Pinpoint the cell where the given text exists, returning its [x, y] midpoint coordinate. 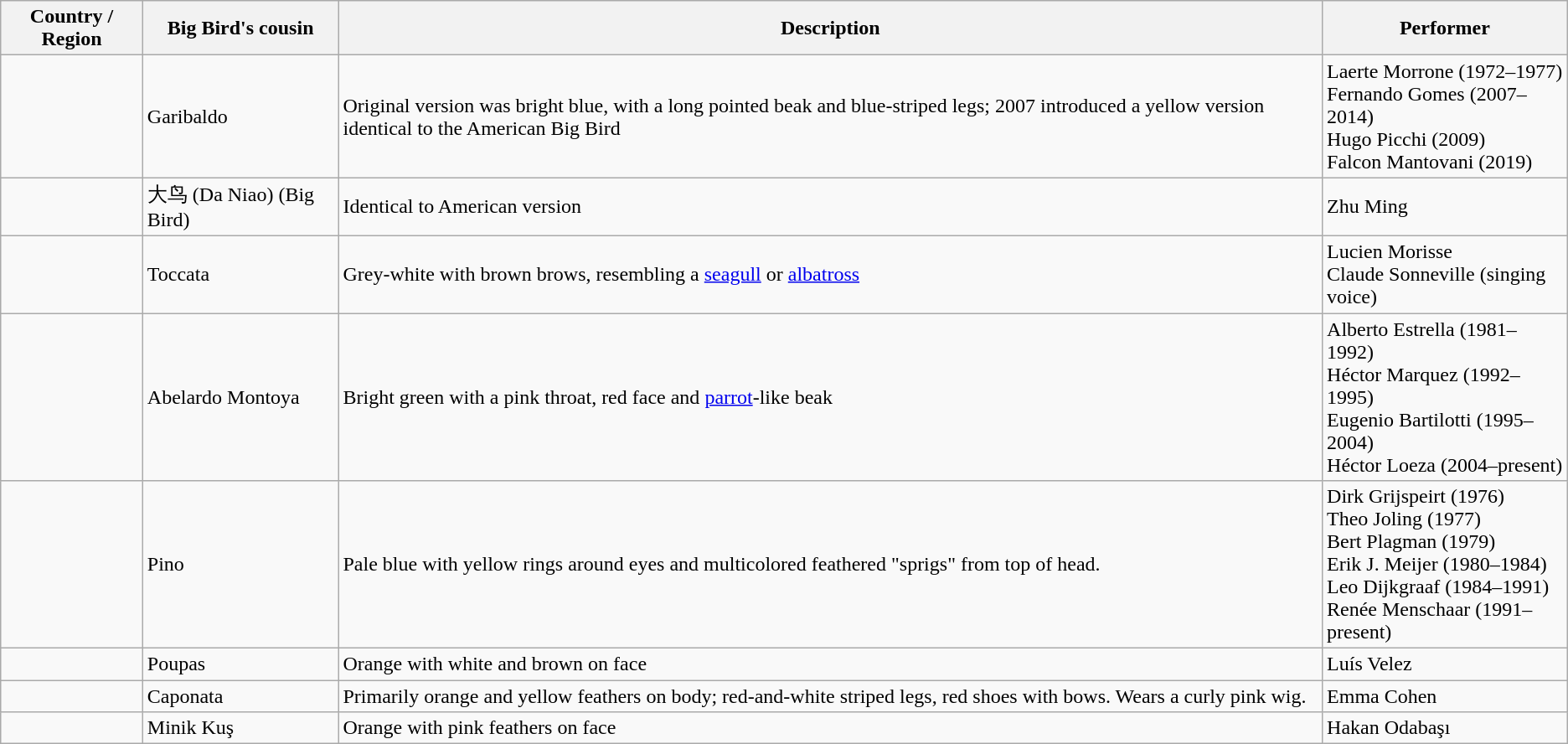
Abelardo Montoya [240, 397]
Dirk Grijspeirt (1976)Theo Joling (1977)Bert Plagman (1979)Erik J. Meijer (1980–1984)Leo Dijkgraaf (1984–1991)Renée Menschaar (1991–present) [1446, 565]
Toccata [240, 274]
Caponata [240, 696]
Country / Region [72, 28]
Hakan Odabaşı [1446, 728]
Pale blue with yellow rings around eyes and multicolored feathered "sprigs" from top of head. [831, 565]
Minik Kuş [240, 728]
Laerte Morrone (1972–1977)Fernando Gomes (2007–2014)Hugo Picchi (2009)Falcon Mantovani (2019) [1446, 116]
Lucien MorisseClaude Sonneville (singing voice) [1446, 274]
Alberto Estrella (1981–1992)Héctor Marquez (1992–1995)Eugenio Bartilotti (1995–2004)Héctor Loeza (2004–present) [1446, 397]
Garibaldo [240, 116]
Performer [1446, 28]
Description [831, 28]
Zhu Ming [1446, 207]
Pino [240, 565]
Emma Cohen [1446, 696]
Big Bird's cousin [240, 28]
大鸟 (Da Niao) (Big Bird) [240, 207]
Original version was bright blue, with a long pointed beak and blue-striped legs; 2007 introduced a yellow version identical to the American Big Bird [831, 116]
Poupas [240, 664]
Grey-white with brown brows, resembling a seagull or albatross [831, 274]
Identical to American version [831, 207]
Primarily orange and yellow feathers on body; red-and-white striped legs, red shoes with bows. Wears a curly pink wig. [831, 696]
Orange with white and brown on face [831, 664]
Luís Velez [1446, 664]
Orange with pink feathers on face [831, 728]
Bright green with a pink throat, red face and parrot-like beak [831, 397]
